Return [x, y] of the center of cell containing provided text 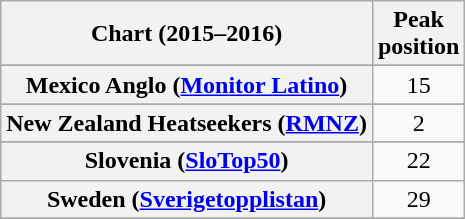
New Zealand Heatseekers (RMNZ) [187, 123]
29 [418, 199]
15 [418, 85]
Mexico Anglo (Monitor Latino) [187, 85]
22 [418, 161]
Chart (2015–2016) [187, 34]
2 [418, 123]
Sweden (Sverigetopplistan) [187, 199]
Slovenia (SloTop50) [187, 161]
Peak position [418, 34]
